Output the (X, Y) coordinate of the center of the cell containing the given text.  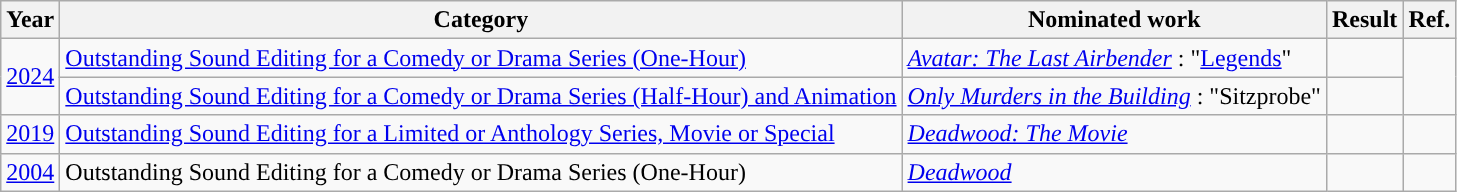
2004 (30, 172)
Outstanding Sound Editing for a Comedy or Drama Series (Half-Hour) and Animation (481, 96)
2024 (30, 77)
Year (30, 20)
Outstanding Sound Editing for a Limited or Anthology Series, Movie or Special (481, 134)
Avatar: The Last Airbender : "Legends" (1114, 58)
Ref. (1430, 20)
Category (481, 20)
Deadwood (1114, 172)
Nominated work (1114, 20)
2019 (30, 134)
Only Murders in the Building : "Sitzprobe" (1114, 96)
Deadwood: The Movie (1114, 134)
Result (1364, 20)
